Pinpoint the cell where the given text exists, returning its [X, Y] midpoint coordinate. 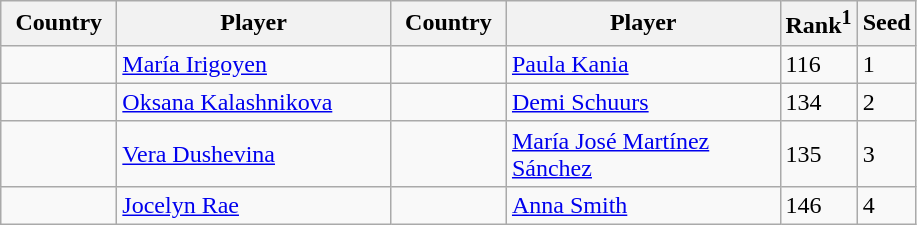
1 [886, 64]
2 [886, 102]
Seed [886, 24]
Rank1 [818, 24]
4 [886, 205]
134 [818, 102]
135 [818, 154]
María José Martínez Sánchez [643, 154]
Vera Dushevina [254, 154]
Anna Smith [643, 205]
María Irigoyen [254, 64]
Paula Kania [643, 64]
Demi Schuurs [643, 102]
3 [886, 154]
146 [818, 205]
Jocelyn Rae [254, 205]
Oksana Kalashnikova [254, 102]
116 [818, 64]
